For the text-containing cell, return its midpoint in [x, y] coordinate format. 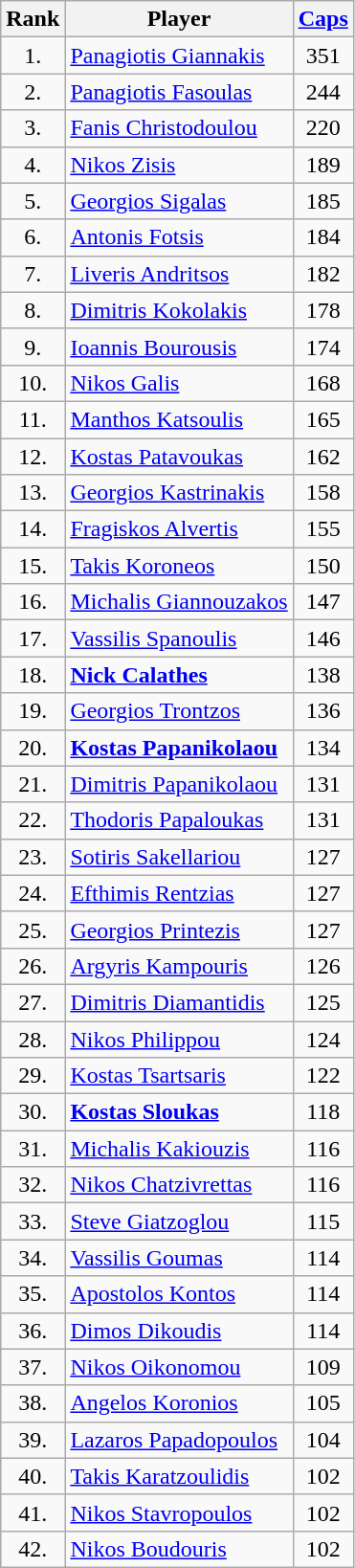
34. [33, 1258]
13. [33, 493]
15. [33, 566]
Dimitris Papanikolaou [179, 784]
Thodoris Papaloukas [179, 820]
19. [33, 711]
Nikos Chatzivrettas [179, 1185]
Michalis Kakiouzis [179, 1149]
29. [33, 1076]
351 [323, 56]
Georgios Kastrinakis [179, 493]
30. [33, 1112]
Kostas Tsartsaris [179, 1076]
11. [33, 419]
Panagiotis Fasoulas [179, 92]
244 [323, 92]
115 [323, 1221]
Manthos Katsoulis [179, 419]
Sotiris Sakellariou [179, 857]
3. [33, 128]
38. [33, 1403]
125 [323, 1002]
150 [323, 566]
41. [33, 1512]
155 [323, 529]
Rank [33, 19]
5. [33, 201]
Nikos Oikonomou [179, 1367]
124 [323, 1039]
Fragiskos Alvertis [179, 529]
138 [323, 675]
21. [33, 784]
147 [323, 602]
Dimitris Diamantidis [179, 1002]
189 [323, 165]
Georgios Trontzos [179, 711]
Nikos Galis [179, 383]
Georgios Sigalas [179, 201]
20. [33, 748]
36. [33, 1331]
185 [323, 201]
134 [323, 748]
165 [323, 419]
1. [33, 56]
Kostas Papanikolaou [179, 748]
109 [323, 1367]
168 [323, 383]
136 [323, 711]
Vassilis Goumas [179, 1258]
118 [323, 1112]
33. [33, 1221]
39. [33, 1440]
42. [33, 1549]
105 [323, 1403]
2. [33, 92]
Vassilis Spanoulis [179, 638]
28. [33, 1039]
Dimos Dikoudis [179, 1331]
220 [323, 128]
Antonis Fotsis [179, 237]
8. [33, 310]
17. [33, 638]
184 [323, 237]
16. [33, 602]
Apostolos Kontos [179, 1294]
9. [33, 347]
Takis Koroneos [179, 566]
Nikos Stavropoulos [179, 1512]
Angelos Koronios [179, 1403]
Kostas Patavoukas [179, 457]
162 [323, 457]
12. [33, 457]
Player [179, 19]
7. [33, 274]
Fanis Christodoulou [179, 128]
178 [323, 310]
Takis Karatzoulidis [179, 1476]
146 [323, 638]
31. [33, 1149]
Efthimis Rentzias [179, 893]
25. [33, 930]
Lazaros Papadopoulos [179, 1440]
104 [323, 1440]
Ioannis Bourousis [179, 347]
122 [323, 1076]
14. [33, 529]
Nikos Boudouris [179, 1549]
4. [33, 165]
174 [323, 347]
Michalis Giannouzakos [179, 602]
Nikos Zisis [179, 165]
24. [33, 893]
35. [33, 1294]
37. [33, 1367]
32. [33, 1185]
Nikos Philippou [179, 1039]
Nick Calathes [179, 675]
10. [33, 383]
23. [33, 857]
Liveris Andritsos [179, 274]
Panagiotis Giannakis [179, 56]
22. [33, 820]
158 [323, 493]
182 [323, 274]
27. [33, 1002]
6. [33, 237]
Dimitris Kokolakis [179, 310]
126 [323, 966]
Argyris Kampouris [179, 966]
26. [33, 966]
Kostas Sloukas [179, 1112]
Steve Giatzoglou [179, 1221]
Georgios Printezis [179, 930]
18. [33, 675]
40. [33, 1476]
Caps [323, 19]
